Identify which cell holds the provided text, then report its (x, y) central coordinate. 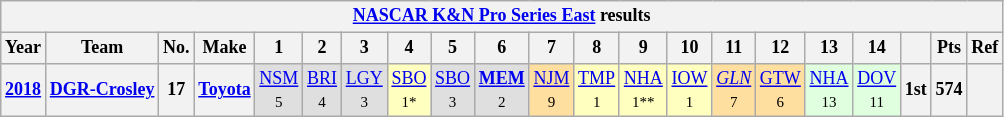
17 (176, 90)
8 (597, 48)
GTW6 (781, 90)
DOV11 (877, 90)
MEM2 (502, 90)
Year (24, 48)
6 (502, 48)
DGR-Crosley (102, 90)
11 (734, 48)
7 (552, 48)
574 (949, 90)
BRI4 (322, 90)
2018 (24, 90)
13 (829, 48)
TMP1 (597, 90)
NHA13 (829, 90)
LGY3 (364, 90)
1 (279, 48)
Ref (985, 48)
NSM5 (279, 90)
NASCAR K&N Pro Series East results (502, 16)
3 (364, 48)
Toyota (224, 90)
Pts (949, 48)
GLN7 (734, 90)
No. (176, 48)
10 (690, 48)
SBO1* (409, 90)
14 (877, 48)
5 (453, 48)
12 (781, 48)
SBO3 (453, 90)
Make (224, 48)
IOW1 (690, 90)
9 (643, 48)
NHA1** (643, 90)
1st (916, 90)
Team (102, 48)
NJM9 (552, 90)
2 (322, 48)
4 (409, 48)
